Find where the given text appears and provide that cell's center as [x, y] coordinate. 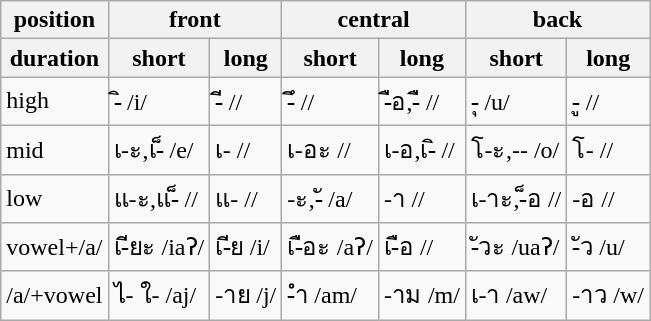
โ- // [608, 150]
-ือ,-ื // [422, 102]
-าย /j/ [246, 296]
เ- // [246, 150]
duration [54, 58]
เ-ือ // [422, 248]
เ-ีย /i/ [246, 248]
position [54, 20]
เ-ือะ /aʔ/ [330, 248]
mid [54, 150]
/a/+vowel [54, 296]
โ-ะ,-- /o/ [516, 150]
เ-ียะ /iaʔ/ [159, 248]
เ-า /aw/ [516, 296]
เ-ะ,เ-็ /e/ [159, 150]
-ึ // [330, 102]
-ู // [608, 102]
แ- // [246, 198]
-ำ /am/ [330, 296]
-ะ,-ั /a/ [330, 198]
เ-าะ,-็อ // [516, 198]
-าว /w/ [608, 296]
-ิ /i/ [159, 102]
-า // [422, 198]
-อ // [608, 198]
-ุ /u/ [516, 102]
-ี // [246, 102]
แ-ะ,แ-็ // [159, 198]
-ัว /u/ [608, 248]
เ-อ,เ-ิ // [422, 150]
central [374, 20]
low [54, 198]
เ-อะ // [330, 150]
high [54, 102]
ไ- ใ- /aj/ [159, 296]
-ัวะ /uaʔ/ [516, 248]
back [557, 20]
vowel+/a/ [54, 248]
-าม /m/ [422, 296]
front [195, 20]
